Detect which cell encompasses the target text, then output its (x, y) center coordinate. 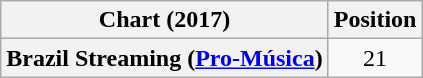
Chart (2017) (164, 20)
21 (375, 58)
Position (375, 20)
Brazil Streaming (Pro-Música) (164, 58)
